Capture the cell that displays the provided text and extract its [x, y] central coordinate. 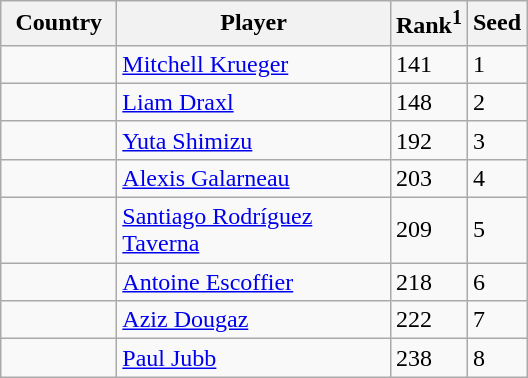
1 [496, 64]
Rank1 [428, 24]
238 [428, 358]
Aziz Dougaz [254, 320]
222 [428, 320]
Mitchell Krueger [254, 64]
Antoine Escoffier [254, 282]
148 [428, 102]
Seed [496, 24]
203 [428, 178]
5 [496, 230]
Country [59, 24]
Alexis Galarneau [254, 178]
7 [496, 320]
192 [428, 140]
Player [254, 24]
218 [428, 282]
Yuta Shimizu [254, 140]
141 [428, 64]
209 [428, 230]
4 [496, 178]
Paul Jubb [254, 358]
3 [496, 140]
8 [496, 358]
2 [496, 102]
Santiago Rodríguez Taverna [254, 230]
6 [496, 282]
Liam Draxl [254, 102]
